Identify which cell holds the provided text, then report its [x, y] central coordinate. 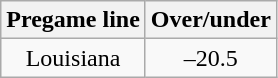
Over/under [210, 20]
Louisiana [74, 58]
Pregame line [74, 20]
–20.5 [210, 58]
